Capture the cell that displays the provided text and extract its [X, Y] central coordinate. 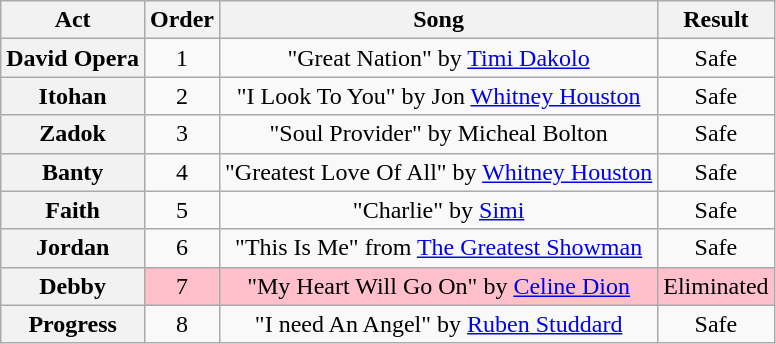
David Opera [73, 58]
Eliminated [716, 286]
"Charlie" by Simi [439, 210]
"Great Nation" by Timi Dakolo [439, 58]
Progress [73, 324]
Result [716, 20]
Faith [73, 210]
4 [182, 172]
"Soul Provider" by Micheal Bolton [439, 134]
"I Look To You" by Jon Whitney Houston [439, 96]
Act [73, 20]
Order [182, 20]
Song [439, 20]
"I need An Angel" by Ruben Studdard [439, 324]
3 [182, 134]
"My Heart Will Go On" by Celine Dion [439, 286]
Debby [73, 286]
5 [182, 210]
2 [182, 96]
7 [182, 286]
"Greatest Love Of All" by Whitney Houston [439, 172]
Banty [73, 172]
1 [182, 58]
Zadok [73, 134]
"This Is Me" from The Greatest Showman [439, 248]
6 [182, 248]
Itohan [73, 96]
Jordan [73, 248]
8 [182, 324]
